Search for the cell housing the specified text and yield its [X, Y] center coordinate. 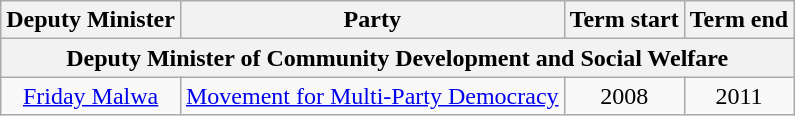
Term start [624, 20]
Term end [739, 20]
2011 [739, 96]
2008 [624, 96]
Deputy Minister [91, 20]
Friday Malwa [91, 96]
Party [372, 20]
Movement for Multi-Party Democracy [372, 96]
Deputy Minister of Community Development and Social Welfare [398, 58]
